Output the [X, Y] coordinate of the center of the cell containing the given text.  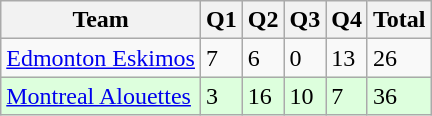
0 [305, 58]
3 [221, 96]
Edmonton Eskimos [101, 58]
13 [347, 58]
6 [263, 58]
10 [305, 96]
Montreal Alouettes [101, 96]
Q2 [263, 20]
26 [399, 58]
Q1 [221, 20]
36 [399, 96]
Total [399, 20]
Team [101, 20]
Q3 [305, 20]
16 [263, 96]
Q4 [347, 20]
